Scan for the cell matching the given text and deliver its [x, y] coordinate at center. 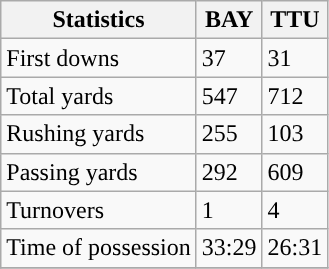
Turnovers [99, 210]
1 [229, 210]
Total yards [99, 96]
26:31 [295, 248]
Passing yards [99, 172]
33:29 [229, 248]
Statistics [99, 20]
4 [295, 210]
547 [229, 96]
First downs [99, 58]
609 [295, 172]
31 [295, 58]
292 [229, 172]
255 [229, 134]
37 [229, 58]
Time of possession [99, 248]
712 [295, 96]
Rushing yards [99, 134]
TTU [295, 20]
103 [295, 134]
BAY [229, 20]
